From the cell containing the given text, extract its center point as (X, Y) coordinate. 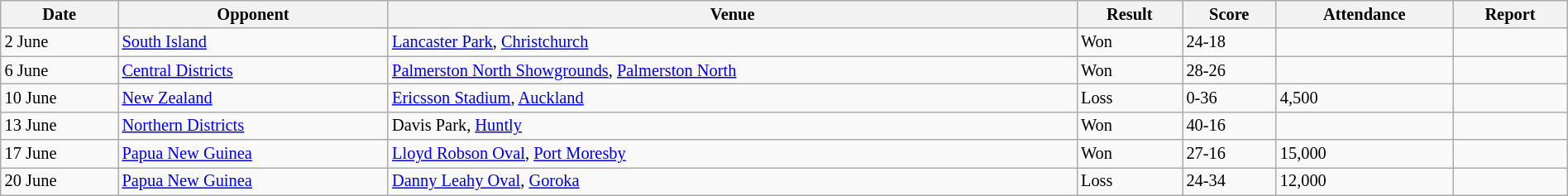
Lloyd Robson Oval, Port Moresby (733, 154)
South Island (253, 42)
20 June (60, 181)
13 June (60, 126)
New Zealand (253, 98)
Northern Districts (253, 126)
Palmerston North Showgrounds, Palmerston North (733, 70)
Date (60, 14)
24-34 (1229, 181)
2 June (60, 42)
Opponent (253, 14)
28-26 (1229, 70)
Central Districts (253, 70)
Davis Park, Huntly (733, 126)
15,000 (1365, 154)
17 June (60, 154)
24-18 (1229, 42)
40-16 (1229, 126)
Attendance (1365, 14)
Lancaster Park, Christchurch (733, 42)
4,500 (1365, 98)
Score (1229, 14)
Report (1510, 14)
Venue (733, 14)
Result (1130, 14)
27-16 (1229, 154)
10 June (60, 98)
Ericsson Stadium, Auckland (733, 98)
Danny Leahy Oval, Goroka (733, 181)
12,000 (1365, 181)
6 June (60, 70)
0-36 (1229, 98)
